Capture the cell that displays the provided text and extract its [X, Y] central coordinate. 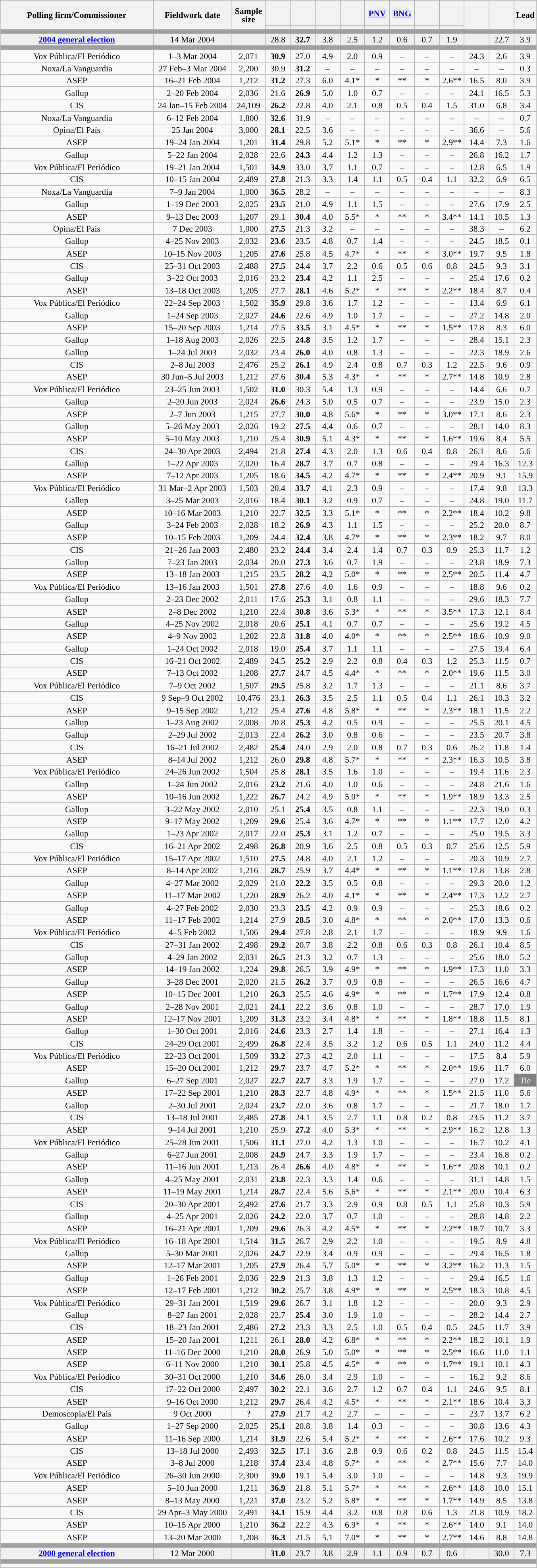
6.8* [352, 1340]
22–24 Sep 2003 [192, 303]
9.2 [502, 1377]
12.5 [502, 846]
31 Mar–2 Apr 2003 [192, 488]
36.5 [278, 192]
28.4 [477, 340]
1,509 [248, 1056]
2,480 [248, 550]
11–16 Sep 2000 [192, 1439]
1,503 [248, 488]
6–27 Sep 2001 [192, 1080]
27.4 [302, 451]
14 Mar 2004 [192, 40]
1,201 [248, 143]
10–15 Apr 2000 [192, 1525]
16.7 [477, 1142]
13.4 [477, 303]
2–28 Nov 2001 [192, 1006]
2,071 [248, 56]
31.8 [302, 636]
15.0 [502, 401]
0.1 [525, 241]
8–14 Apr 2002 [192, 871]
33.5 [302, 328]
Tie [525, 1080]
7–13 Oct 2002 [192, 673]
36.3 [278, 1537]
5.5 [525, 439]
12.1 [502, 611]
9.0 [525, 636]
Polling firm/Commissioner [77, 15]
PNV [377, 13]
4–25 May 2001 [192, 1179]
6.9* [352, 1525]
2,499 [248, 1044]
28.9 [278, 895]
15.6 [477, 1463]
2000 general election [77, 1554]
12–17 Nov 2001 [192, 1018]
1,510 [248, 858]
32.4 [302, 538]
4–9 Nov 2002 [192, 636]
30–31 Oct 2000 [192, 1377]
2,010 [248, 809]
6.3 [525, 1191]
14.6 [477, 1537]
12 Mar 2000 [192, 1554]
25.0 [477, 834]
1,221 [248, 1500]
2–20 Feb 2004 [192, 93]
15.4 [525, 1451]
29 Apr–3 May 2000 [192, 1512]
2,497 [248, 1389]
14–19 Jan 2002 [192, 969]
13–18 Jul 2000 [192, 1451]
34.6 [278, 1377]
36.2 [278, 1525]
13–18 Jul 2001 [192, 1118]
1,514 [248, 1241]
20.4 [278, 488]
4–27 Feb 2002 [192, 907]
1,504 [248, 772]
1–24 Sep 2003 [192, 315]
20.6 [278, 623]
15–20 Oct 2001 [192, 1068]
7–9 Jan 2004 [192, 192]
2,021 [248, 1006]
1–24 Jul 2003 [192, 352]
2,029 [248, 883]
10–15 Jan 2004 [192, 179]
9 Oct 2000 [192, 1413]
31.3 [278, 1018]
18.1 [477, 710]
21–26 Jan 2003 [192, 550]
4–27 Mar 2002 [192, 883]
2004 general election [77, 40]
3–8 Jul 2000 [192, 1463]
2–23 Dec 2002 [192, 599]
17–22 Oct 2000 [192, 1389]
23.9 [477, 401]
2,013 [248, 735]
5.5* [352, 217]
2–8 Dec 2002 [192, 611]
2,485 [248, 1118]
27 Feb–3 Mar 2004 [192, 68]
20.3 [477, 858]
11.3 [502, 1266]
11.4 [502, 574]
3.5** [452, 611]
8.9 [502, 1241]
2–30 Jul 2001 [192, 1105]
33.2 [278, 1056]
6–12 Feb 2004 [192, 117]
10.7 [502, 1229]
2,034 [248, 562]
2,493 [248, 1451]
1–24 Oct 2002 [192, 649]
2,491 [248, 1512]
17.5 [477, 1056]
1–23 Apr 2002 [192, 834]
19–21 Jan 2004 [192, 167]
20.5 [477, 574]
11–19 May 2001 [192, 1191]
18.5 [502, 241]
8–13 May 2000 [192, 1500]
11.6 [502, 772]
18.7 [477, 1229]
10–15 Dec 2001 [192, 994]
20.1 [502, 723]
37.4 [278, 1463]
16–18 Apr 2001 [192, 1241]
11–17 Mar 2002 [192, 895]
29.3 [477, 883]
15–20 Jan 2001 [192, 1340]
3–25 Mar 2003 [192, 500]
3–22 May 2002 [192, 809]
25–31 Oct 2003 [192, 266]
7.0* [352, 1537]
1–24 Jun 2002 [192, 784]
25–28 Jun 2001 [192, 1142]
27.1 [477, 1031]
1–26 Feb 2001 [192, 1278]
29.5 [278, 685]
26–30 Jun 2000 [192, 1475]
4–25 Nov 2002 [192, 623]
34.1 [278, 1512]
12.3 [525, 463]
22–23 Oct 2001 [192, 1056]
9.7 [502, 538]
2,492 [248, 1204]
3–22 Oct 2003 [192, 278]
17–22 Sep 2001 [192, 1093]
1,213 [248, 1167]
1,220 [248, 895]
12–17 Feb 2001 [192, 1290]
10–16 Mar 2003 [192, 512]
17.7 [477, 821]
2,494 [248, 451]
33.0 [302, 167]
9–13 Dec 2003 [192, 217]
1–3 Mar 2004 [192, 56]
12.4 [502, 994]
1,207 [248, 217]
9 Sep–9 Oct 2002 [192, 698]
2,030 [248, 907]
15–17 Apr 2002 [192, 858]
24–26 Jun 2002 [192, 772]
2,486 [248, 1328]
1,519 [248, 1302]
25.7 [302, 1290]
4–25 Apr 2001 [192, 1216]
28.3 [278, 1093]
5–26 May 2003 [192, 426]
14.9 [477, 1500]
32.7 [302, 40]
10–16 Jun 2002 [192, 796]
1–18 Aug 2003 [192, 340]
2–8 Jul 2003 [192, 365]
29.2 [278, 945]
3.4** [452, 217]
1,216 [248, 871]
1–27 Sep 2000 [192, 1426]
2,017 [248, 834]
30 Jun–5 Jul 2003 [192, 377]
6–11 Nov 2000 [192, 1364]
33.7 [302, 488]
2,488 [248, 266]
16–21 Apr 2002 [192, 846]
16.8 [502, 1155]
1–23 Aug 2002 [192, 723]
11–16 Dec 2000 [192, 1352]
24,109 [248, 105]
2,300 [248, 1475]
3,000 [248, 130]
38.3 [477, 228]
14.1 [477, 217]
32.6 [278, 117]
7–9 Oct 2002 [192, 685]
20–30 Apr 2001 [192, 1204]
7–12 Apr 2003 [192, 476]
11.8 [502, 747]
12.0 [502, 821]
32.2 [477, 179]
1,202 [248, 636]
8–14 Jul 2002 [192, 760]
2,011 [248, 599]
6.6 [502, 389]
23–25 Jun 2003 [192, 389]
5–22 Jan 2004 [192, 155]
Sample size [248, 15]
22.1 [302, 1389]
23.6 [278, 241]
1–30 Oct 2001 [192, 1031]
6–27 Jun 2001 [192, 1155]
1,507 [248, 685]
31.5 [278, 1241]
6.8 [502, 105]
13–18 Jan 2003 [192, 574]
8.8 [502, 1537]
16–21 Jul 2002 [192, 747]
1–19 Dec 2003 [192, 204]
13–20 Mar 2000 [192, 1537]
13.6 [502, 1426]
24–30 Apr 2003 [192, 451]
6.1 [525, 303]
9–14 Jul 2001 [192, 1130]
28.5 [302, 920]
11–16 Jun 2001 [192, 1167]
9–16 Oct 2000 [192, 1401]
19–24 Jan 2004 [192, 143]
29.1 [278, 217]
19.7 [477, 254]
2,482 [248, 747]
? [248, 1413]
3–28 Dec 2001 [192, 982]
7 Dec 2003 [192, 228]
BNG [402, 13]
2–29 Jul 2002 [192, 735]
36.9 [278, 1488]
10–15 Feb 2003 [192, 538]
21.1 [477, 685]
34.5 [302, 476]
9–15 Sep 2002 [192, 710]
24–29 Oct 2001 [192, 1044]
4–29 Jan 2002 [192, 957]
13–18 Oct 2003 [192, 290]
3.2** [452, 1266]
16–21 Apr 2001 [192, 1229]
1,800 [248, 117]
4.0* [352, 636]
1.8** [452, 1018]
36.6 [477, 130]
2,476 [248, 365]
6.4 [525, 649]
30.3 [302, 389]
Demoscopia/El País [77, 1413]
7–23 Jan 2003 [192, 562]
24.9 [278, 1155]
5.7 [328, 1266]
13–16 Jan 2003 [192, 587]
1,224 [248, 969]
10.0 [502, 1488]
1–22 Apr 2003 [192, 463]
3–24 Feb 2003 [192, 525]
15–20 Sep 2003 [192, 328]
12.2 [502, 895]
37.0 [278, 1500]
39.0 [278, 1475]
13.7 [502, 1413]
9.9 [502, 933]
17.4 [477, 488]
10–15 Nov 2003 [192, 254]
Lead [525, 15]
1,222 [248, 796]
4–5 Feb 2002 [192, 933]
18–23 Jan 2001 [192, 1328]
5–10 May 2003 [192, 439]
4–25 Nov 2003 [192, 241]
8–27 Jan 2001 [192, 1315]
2,200 [248, 68]
29–31 Jan 2001 [192, 1302]
34.9 [278, 167]
5–30 Mar 2001 [192, 1253]
31.4 [278, 143]
23.1 [278, 698]
16–21 Feb 2004 [192, 81]
1,218 [248, 1463]
10.8 [502, 1290]
2–20 Jun 2003 [192, 401]
11–17 Feb 2002 [192, 920]
10,476 [248, 698]
25 Jan 2004 [192, 130]
2–7 Jun 2003 [192, 414]
24 Jan–15 Feb 2004 [192, 105]
Fieldwork date [192, 15]
5–10 Jun 2000 [192, 1488]
17.2 [502, 1080]
35.9 [278, 303]
12–17 Mar 2001 [192, 1266]
9–17 May 2002 [192, 821]
19.9 [525, 1475]
16–21 Oct 2002 [192, 661]
27–31 Jan 2002 [192, 945]
